Identify which cell holds the provided text, then report its (X, Y) central coordinate. 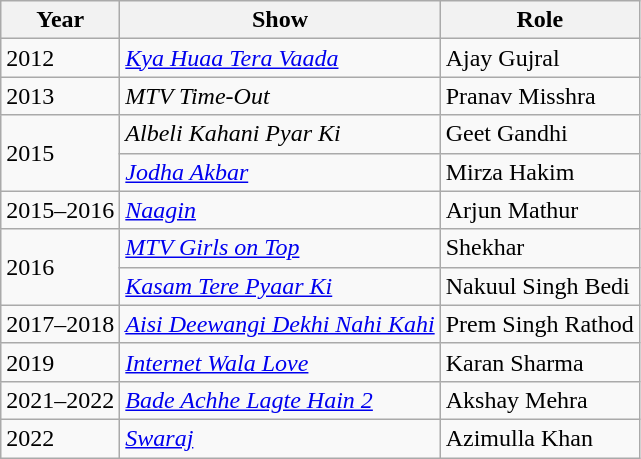
Naagin (280, 210)
Internet Wala Love (280, 362)
2013 (60, 96)
2015–2016 (60, 210)
2022 (60, 438)
2015 (60, 153)
2019 (60, 362)
Aisi Deewangi Dekhi Nahi Kahi (280, 324)
Pranav Misshra (540, 96)
Swaraj (280, 438)
Akshay Mehra (540, 400)
MTV Girls on Top (280, 248)
2012 (60, 58)
Jodha Akbar (280, 172)
Karan Sharma (540, 362)
Albeli Kahani Pyar Ki (280, 134)
2016 (60, 267)
Bade Achhe Lagte Hain 2 (280, 400)
Kya Huaa Tera Vaada (280, 58)
Show (280, 20)
Mirza Hakim (540, 172)
Role (540, 20)
Shekhar (540, 248)
Arjun Mathur (540, 210)
MTV Time-Out (280, 96)
Geet Gandhi (540, 134)
Year (60, 20)
2017–2018 (60, 324)
Ajay Gujral (540, 58)
Kasam Tere Pyaar Ki (280, 286)
Nakuul Singh Bedi (540, 286)
Prem Singh Rathod (540, 324)
Azimulla Khan (540, 438)
2021–2022 (60, 400)
